Search for the cell housing the specified text and yield its [x, y] center coordinate. 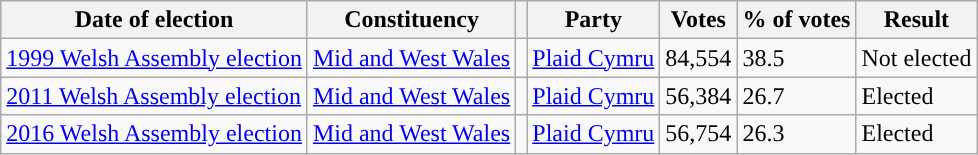
Date of election [154, 20]
1999 Welsh Assembly election [154, 58]
26.3 [796, 134]
% of votes [796, 20]
2011 Welsh Assembly election [154, 96]
56,384 [698, 96]
2016 Welsh Assembly election [154, 134]
Result [916, 20]
26.7 [796, 96]
84,554 [698, 58]
56,754 [698, 134]
Constituency [411, 20]
Not elected [916, 58]
Party [594, 20]
38.5 [796, 58]
Votes [698, 20]
